Determine the [x, y] coordinate at the center of the cell enclosing the given text.  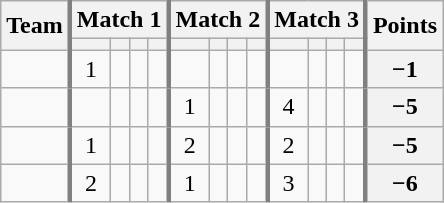
−1 [404, 69]
Team [36, 26]
Match 3 [316, 20]
−6 [404, 183]
Match 2 [218, 20]
4 [288, 107]
3 [288, 183]
Points [404, 26]
Match 1 [120, 20]
